Determine the [x, y] coordinate at the center of the cell enclosing the given text.  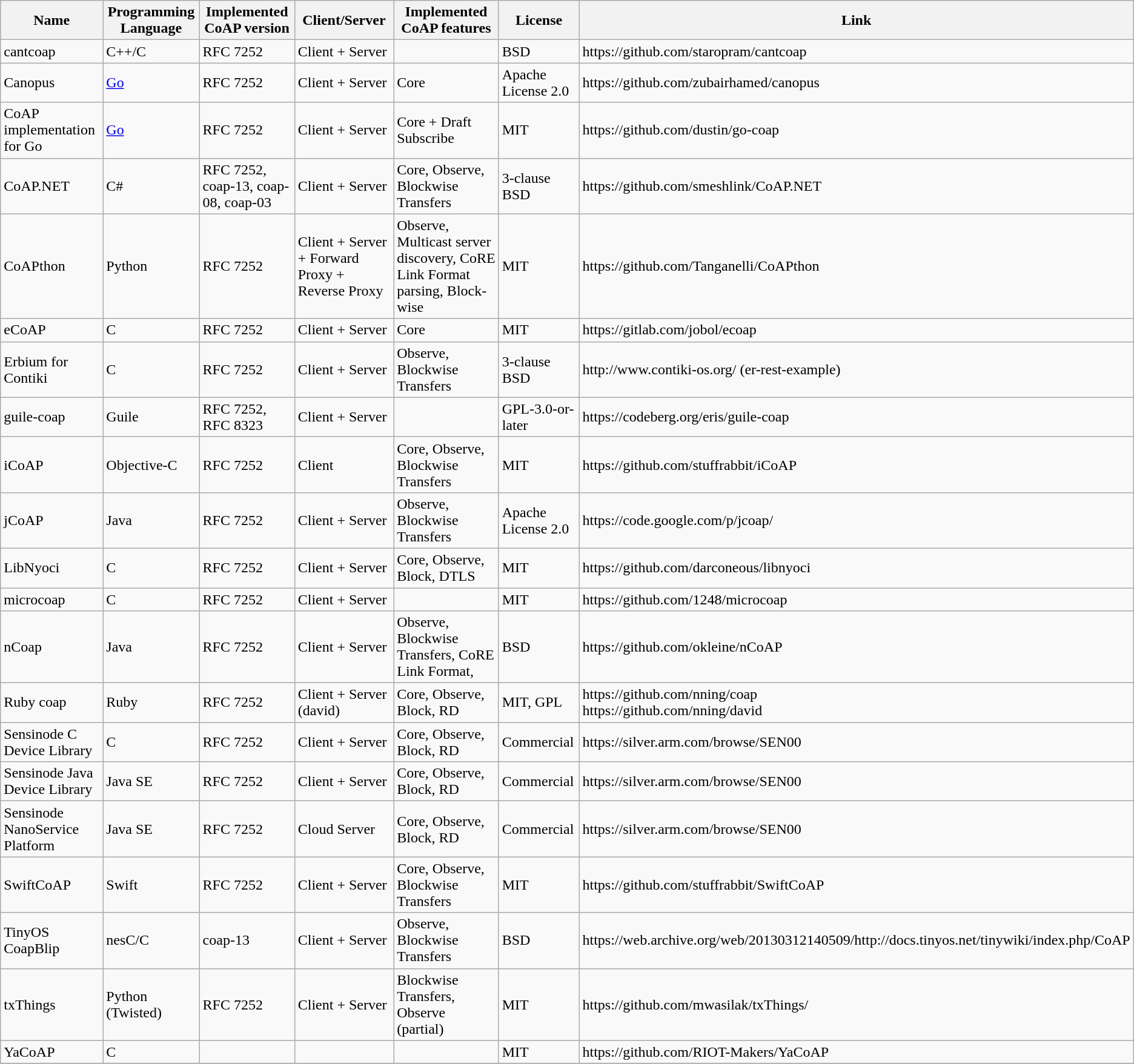
coap-13 [247, 940]
Swift [151, 885]
Sensinode Java Device Library [52, 781]
Ruby coap [52, 702]
https://github.com/okleine/nCoAP [857, 647]
https://github.com/darconeous/libnyoci [857, 568]
Client/Server [344, 21]
https://github.com/nning/coaphttps://github.com/nning/david [857, 702]
https://github.com/Tanganelli/CoAPthon [857, 266]
SwiftCoAP [52, 885]
eCoAP [52, 330]
C++/C [151, 51]
Erbium for Contiki [52, 369]
https://github.com/dustin/go-coap [857, 130]
Implemented CoAP features [446, 21]
https://codeberg.org/eris/guile-coap [857, 417]
CoAP implementation for Go [52, 130]
Client + Server + Forward Proxy + Reverse Proxy [344, 266]
guile-coap [52, 417]
Guile [151, 417]
Name [52, 21]
https://github.com/RIOT-Makers/YaCoAP [857, 1052]
https://github.com/zubairhamed/canopus [857, 82]
Core, Observe, Block, DTLS [446, 568]
http://www.contiki-os.org/ (er-rest-example) [857, 369]
iCoAP [52, 464]
Sensinode NanoService Platform [52, 829]
Python (Twisted) [151, 1004]
Sensinode C Device Library [52, 742]
Link [857, 21]
LibNyoci [52, 568]
RFC 7252, RFC 8323 [247, 417]
TinyOS CoapBlip [52, 940]
https://github.com/smeshlink/CoAP.NET [857, 186]
Python [151, 266]
https://github.com/1248/microcoap [857, 599]
Programming Language [151, 21]
Objective-C [151, 464]
Client + Server (david) [344, 702]
nCoap [52, 647]
Observe, Multicast server discovery, CoRE Link Format parsing, Block-wise [446, 266]
Blockwise Transfers, Observe (partial) [446, 1004]
C# [151, 186]
microcoap [52, 599]
Client [344, 464]
https://code.google.com/p/jcoap/ [857, 520]
CoAP.NET [52, 186]
License [539, 21]
MIT, GPL [539, 702]
https://github.com/mwasilak/txThings/ [857, 1004]
https://github.com/stuffrabbit/iCoAP [857, 464]
https://github.com/staropram/cantcoap [857, 51]
https://github.com/stuffrabbit/SwiftCoAP [857, 885]
GPL-3.0-or-later [539, 417]
Observe, Blockwise Transfers, CoRE Link Format, [446, 647]
YaCoAP [52, 1052]
txThings [52, 1004]
Core + Draft Subscribe [446, 130]
jCoAP [52, 520]
Canopus [52, 82]
CoAPthon [52, 266]
cantcoap [52, 51]
Implemented CoAP version [247, 21]
https://web.archive.org/web/20130312140509/http://docs.tinyos.net/tinywiki/index.php/CoAP [857, 940]
https://gitlab.com/jobol/ecoap [857, 330]
nesC/C [151, 940]
Ruby [151, 702]
RFC 7252, coap-13, coap-08, coap-03 [247, 186]
Cloud Server [344, 829]
